Search for the cell housing the specified text and yield its [x, y] center coordinate. 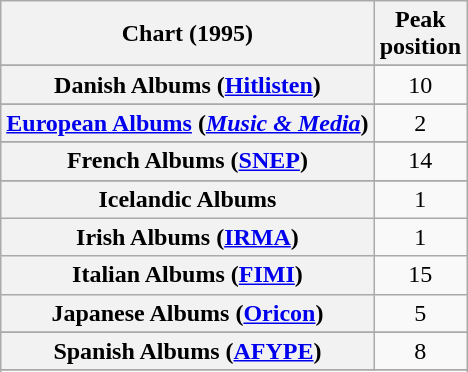
European Albums (Music & Media) [188, 123]
8 [420, 351]
French Albums (SNEP) [188, 161]
2 [420, 123]
Spanish Albums (AFYPE) [188, 351]
10 [420, 85]
15 [420, 275]
Japanese Albums (Oricon) [188, 313]
14 [420, 161]
Italian Albums (FIMI) [188, 275]
Danish Albums (Hitlisten) [188, 85]
Peakposition [420, 34]
5 [420, 313]
Chart (1995) [188, 34]
Icelandic Albums [188, 199]
Irish Albums (IRMA) [188, 237]
